Output the [X, Y] coordinate of the center of the cell containing the given text.  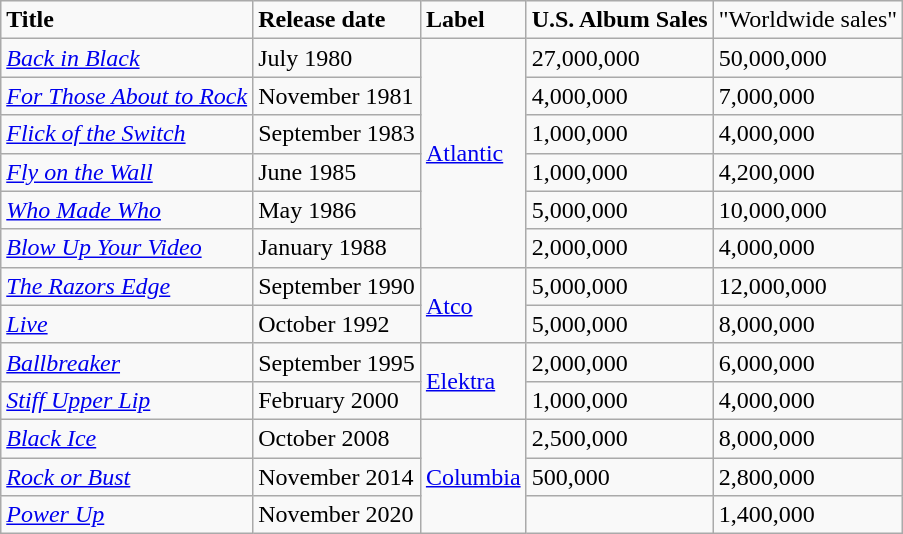
January 1988 [337, 248]
October 1992 [337, 324]
1,400,000 [808, 515]
Who Made Who [127, 210]
For Those About to Rock [127, 96]
May 1986 [337, 210]
Stiff Upper Lip [127, 400]
10,000,000 [808, 210]
June 1985 [337, 172]
Label [473, 20]
27,000,000 [620, 58]
The Razors Edge [127, 286]
November 2020 [337, 515]
Ballbreaker [127, 362]
4,200,000 [808, 172]
Atlantic [473, 153]
November 1981 [337, 96]
Power Up [127, 515]
6,000,000 [808, 362]
Title [127, 20]
September 1990 [337, 286]
Elektra [473, 381]
Blow Up Your Video [127, 248]
Rock or Bust [127, 477]
Columbia [473, 476]
12,000,000 [808, 286]
September 1995 [337, 362]
November 2014 [337, 477]
Atco [473, 305]
500,000 [620, 477]
Black Ice [127, 438]
2,800,000 [808, 477]
September 1983 [337, 134]
October 2008 [337, 438]
U.S. Album Sales [620, 20]
July 1980 [337, 58]
Release date [337, 20]
Flick of the Switch [127, 134]
50,000,000 [808, 58]
7,000,000 [808, 96]
February 2000 [337, 400]
Back in Black [127, 58]
Live [127, 324]
2,500,000 [620, 438]
Fly on the Wall [127, 172]
"Worldwide sales" [808, 20]
